For the text-containing cell, return its midpoint in [X, Y] coordinate format. 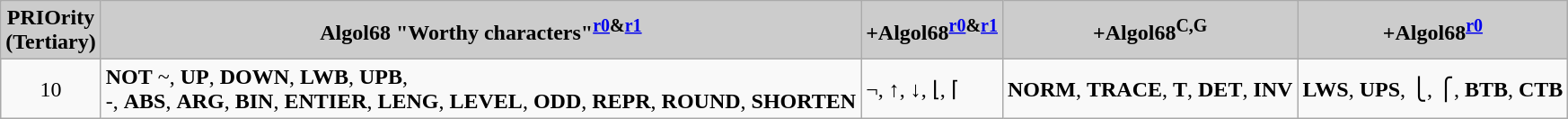
10 [50, 88]
NORM, TRACE, T, DET, INV [1150, 88]
PRIOrity(Tertiary) [50, 31]
¬, ↑, ↓, ⌊, ⌈ [932, 88]
+Algol68r0&r1 [932, 31]
LWS, UPS, ⎩, ⎧, BTB, CTB [1433, 88]
NOT ~, UP, DOWN, LWB, UPB,-, ABS, ARG, BIN, ENTIER, LENG, LEVEL, ODD, REPR, ROUND, SHORTEN [480, 88]
+Algol68C,G [1150, 31]
Algol68 "Worthy characters"r0&r1 [480, 31]
+Algol68r0 [1433, 31]
